From the cell containing the given text, extract its center point as [x, y] coordinate. 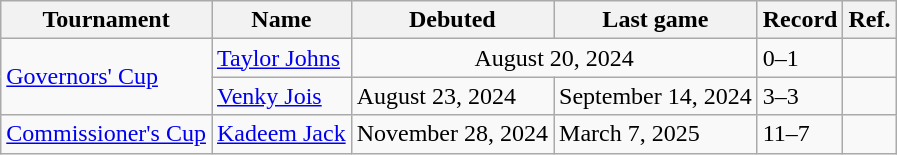
3–3 [800, 96]
Governors' Cup [106, 77]
Record [800, 20]
September 14, 2024 [656, 96]
Debuted [452, 20]
March 7, 2025 [656, 134]
Kadeem Jack [282, 134]
Taylor Johns [282, 58]
Venky Jois [282, 96]
Commissioner's Cup [106, 134]
0–1 [800, 58]
November 28, 2024 [452, 134]
August 20, 2024 [554, 58]
Ref. [870, 20]
August 23, 2024 [452, 96]
11–7 [800, 134]
Last game [656, 20]
Tournament [106, 20]
Name [282, 20]
